Return (x, y) of the center of cell containing provided text 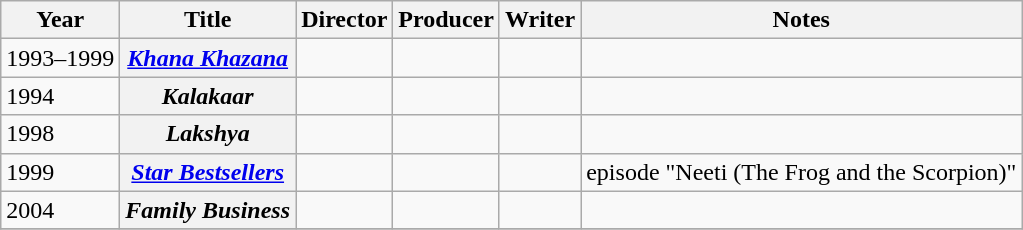
episode "Neeti (The Frog and the Scorpion)" (802, 172)
Family Business (208, 210)
Star Bestsellers (208, 172)
Notes (802, 20)
Producer (446, 20)
1993–1999 (60, 58)
1994 (60, 96)
Lakshya (208, 134)
Khana Khazana (208, 58)
Title (208, 20)
Director (344, 20)
1998 (60, 134)
2004 (60, 210)
Writer (540, 20)
Year (60, 20)
1999 (60, 172)
Kalakaar (208, 96)
